Find where the given text appears and provide that cell's center as [X, Y] coordinate. 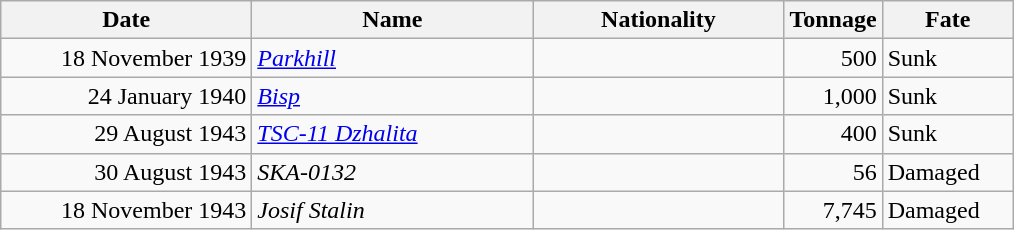
18 November 1943 [126, 210]
1,000 [833, 96]
Date [126, 20]
30 August 1943 [126, 172]
500 [833, 58]
18 November 1939 [126, 58]
29 August 1943 [126, 134]
SKA-0132 [392, 172]
Josif Stalin [392, 210]
Tonnage [833, 20]
56 [833, 172]
400 [833, 134]
Nationality [658, 20]
7,745 [833, 210]
TSC-11 Dzhalita [392, 134]
Bisp [392, 96]
Fate [948, 20]
Parkhill [392, 58]
24 January 1940 [126, 96]
Name [392, 20]
